Extract the (X, Y) coordinate from the center of the cell holding the provided text.  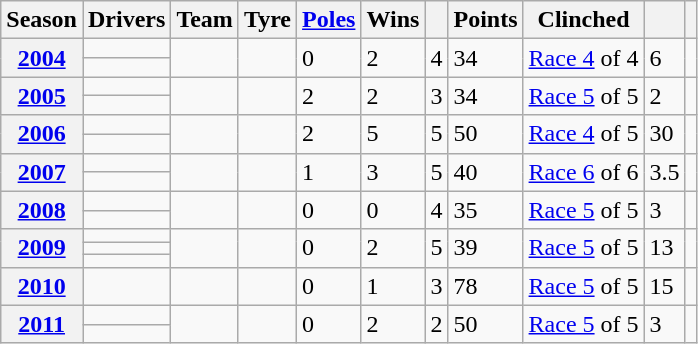
30 (664, 134)
13 (664, 248)
2007 (42, 172)
Tyre (267, 20)
2011 (42, 324)
6 (664, 58)
2005 (42, 96)
78 (486, 286)
35 (486, 210)
Points (486, 20)
Team (205, 20)
39 (486, 248)
Clinched (584, 20)
Season (42, 20)
2009 (42, 248)
Drivers (126, 20)
15 (664, 286)
Race 4 of 5 (584, 134)
Poles (329, 20)
3.5 (664, 172)
2006 (42, 134)
2008 (42, 210)
2010 (42, 286)
2004 (42, 58)
Race 4 of 4 (584, 58)
40 (486, 172)
Wins (393, 20)
Race 6 of 6 (584, 172)
